Identify which cell holds the provided text, then report its [X, Y] central coordinate. 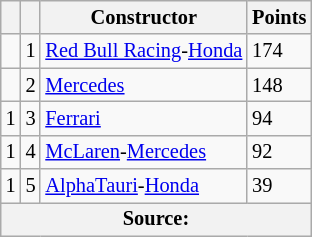
Points [279, 17]
92 [279, 152]
Source: [156, 219]
Mercedes [144, 85]
4 [31, 152]
174 [279, 51]
3 [31, 118]
Red Bull Racing-Honda [144, 51]
5 [31, 186]
39 [279, 186]
Constructor [144, 17]
McLaren-Mercedes [144, 152]
148 [279, 85]
2 [31, 85]
94 [279, 118]
AlphaTauri-Honda [144, 186]
Ferrari [144, 118]
